Extract the (x, y) coordinate from the center of the cell holding the provided text.  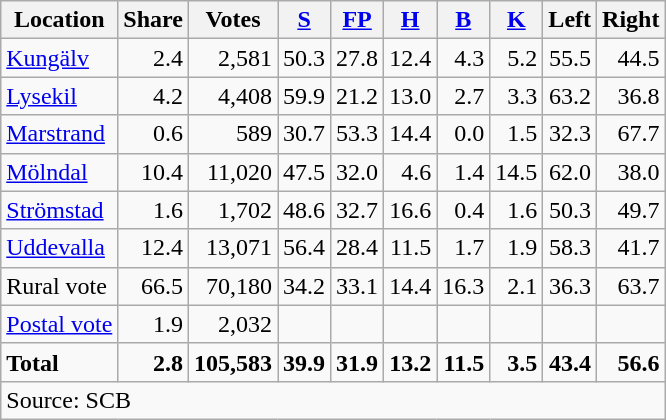
Right (631, 20)
59.9 (304, 96)
0.6 (154, 134)
30.7 (304, 134)
Share (154, 20)
33.1 (358, 286)
39.9 (304, 362)
Kungälv (60, 58)
21.2 (358, 96)
67.7 (631, 134)
Total (60, 362)
55.5 (570, 58)
36.3 (570, 286)
1.7 (464, 248)
0.4 (464, 210)
34.2 (304, 286)
589 (232, 134)
5.2 (516, 58)
32.3 (570, 134)
32.0 (358, 172)
62.0 (570, 172)
13.0 (410, 96)
4.6 (410, 172)
S (304, 20)
13.2 (410, 362)
Strömstad (60, 210)
2,581 (232, 58)
47.5 (304, 172)
Location (60, 20)
K (516, 20)
53.3 (358, 134)
28.4 (358, 248)
38.0 (631, 172)
3.5 (516, 362)
1,702 (232, 210)
Left (570, 20)
1.4 (464, 172)
Lysekil (60, 96)
66.5 (154, 286)
2.1 (516, 286)
14.5 (516, 172)
63.7 (631, 286)
B (464, 20)
Marstrand (60, 134)
13,071 (232, 248)
41.7 (631, 248)
36.8 (631, 96)
48.6 (304, 210)
4.3 (464, 58)
2,032 (232, 324)
56.6 (631, 362)
Postal vote (60, 324)
105,583 (232, 362)
43.4 (570, 362)
16.3 (464, 286)
63.2 (570, 96)
2.7 (464, 96)
0.0 (464, 134)
27.8 (358, 58)
11,020 (232, 172)
Uddevalla (60, 248)
1.5 (516, 134)
Rural vote (60, 286)
44.5 (631, 58)
16.6 (410, 210)
70,180 (232, 286)
4.2 (154, 96)
3.3 (516, 96)
56.4 (304, 248)
H (410, 20)
49.7 (631, 210)
Source: SCB (333, 400)
31.9 (358, 362)
4,408 (232, 96)
32.7 (358, 210)
Votes (232, 20)
2.4 (154, 58)
FP (358, 20)
2.8 (154, 362)
Mölndal (60, 172)
58.3 (570, 248)
10.4 (154, 172)
